Return (x, y) of the center of cell containing provided text 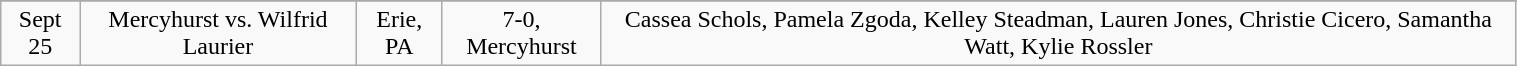
Mercyhurst vs. Wilfrid Laurier (218, 34)
Cassea Schols, Pamela Zgoda, Kelley Steadman, Lauren Jones, Christie Cicero, Samantha Watt, Kylie Rossler (1058, 34)
Erie, PA (399, 34)
Sept 25 (40, 34)
7-0, Mercyhurst (522, 34)
